Identify which cell holds the provided text, then report its [X, Y] central coordinate. 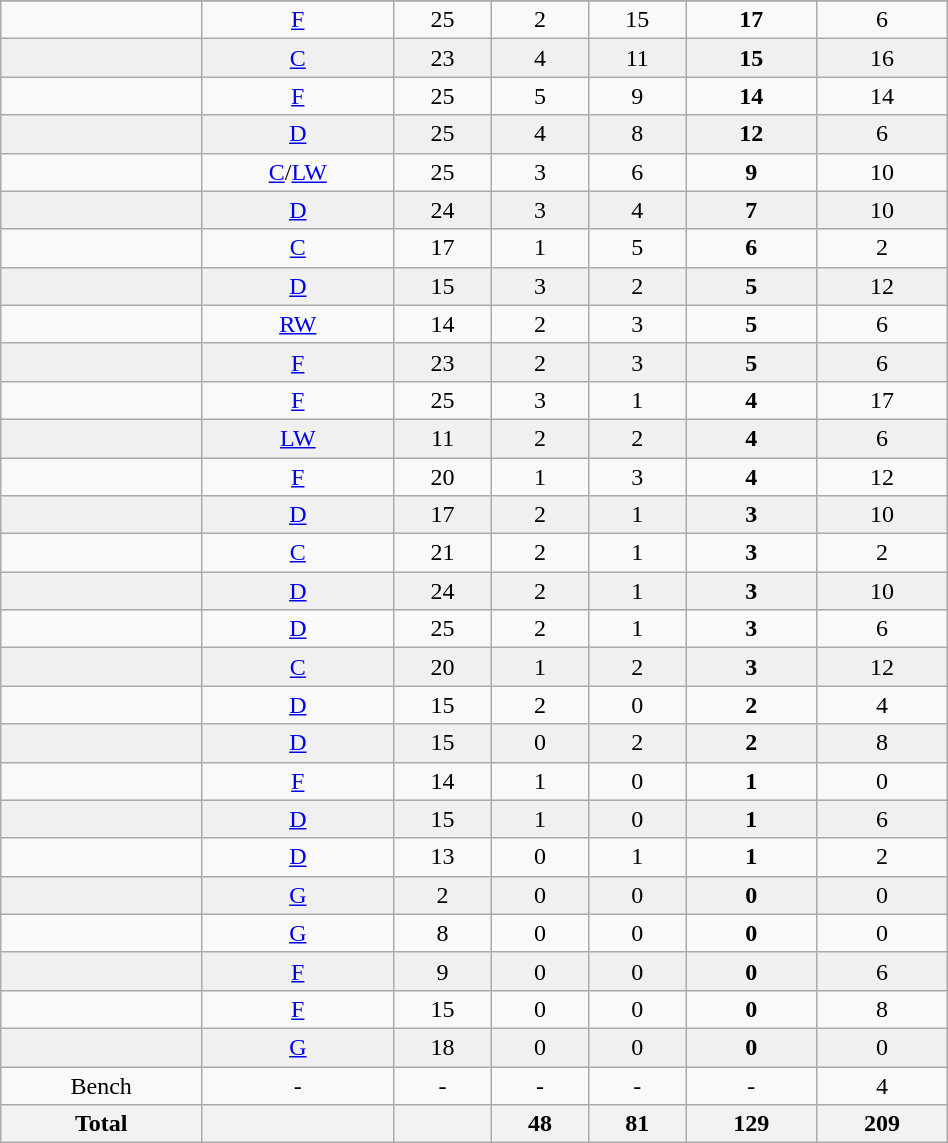
13 [442, 857]
81 [638, 1124]
7 [752, 210]
C/LW [298, 172]
16 [882, 58]
21 [442, 553]
RW [298, 324]
LW [298, 438]
129 [752, 1124]
Bench [102, 1085]
48 [540, 1124]
Total [102, 1124]
209 [882, 1124]
18 [442, 1047]
